From the cell containing the given text, extract its center point as [X, Y] coordinate. 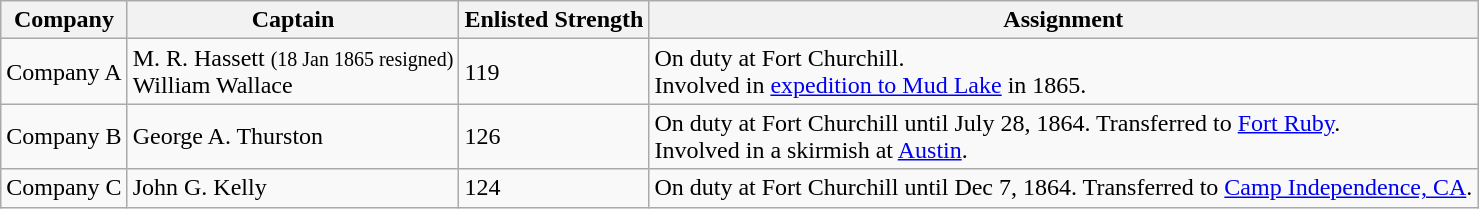
M. R. Hassett (18 Jan 1865 resigned)William Wallace [293, 72]
Captain [293, 20]
Company C [64, 188]
On duty at Fort Churchill until Dec 7, 1864. Transferred to Camp Independence, CA. [1064, 188]
124 [554, 188]
Assignment [1064, 20]
Enlisted Strength [554, 20]
On duty at Fort Churchill until July 28, 1864. Transferred to Fort Ruby. Involved in a skirmish at Austin. [1064, 136]
119 [554, 72]
126 [554, 136]
Company [64, 20]
Company B [64, 136]
George A. Thurston [293, 136]
On duty at Fort Churchill.Involved in expedition to Mud Lake in 1865. [1064, 72]
John G. Kelly [293, 188]
Company A [64, 72]
